Locate the cell with the specified text and output its [X, Y] center coordinate. 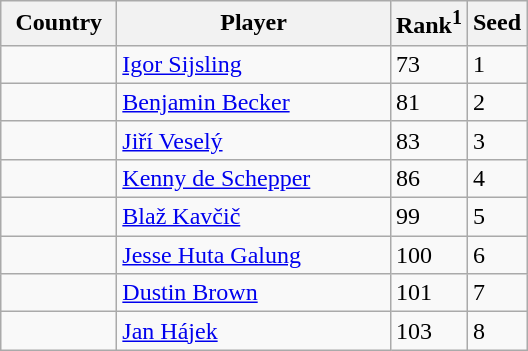
Blaž Kavčič [254, 217]
83 [428, 140]
86 [428, 178]
Kenny de Schepper [254, 178]
Jan Hájek [254, 331]
101 [428, 293]
100 [428, 255]
Country [59, 24]
7 [496, 293]
Jesse Huta Galung [254, 255]
4 [496, 178]
Player [254, 24]
1 [496, 64]
8 [496, 331]
5 [496, 217]
Seed [496, 24]
Dustin Brown [254, 293]
6 [496, 255]
3 [496, 140]
Igor Sijsling [254, 64]
Jiří Veselý [254, 140]
73 [428, 64]
Rank1 [428, 24]
2 [496, 102]
Benjamin Becker [254, 102]
81 [428, 102]
103 [428, 331]
99 [428, 217]
